Locate the cell with the specified text and output its [X, Y] center coordinate. 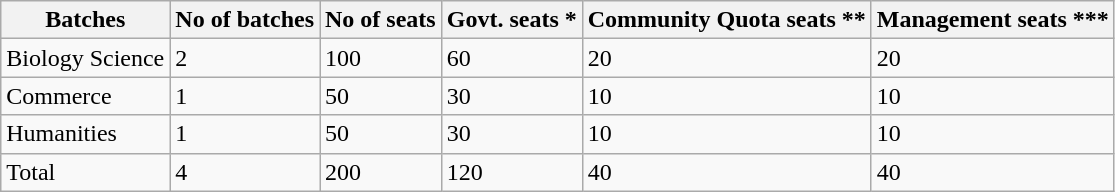
2 [245, 58]
No of seats [381, 20]
120 [512, 172]
No of batches [245, 20]
Commerce [86, 96]
Govt. seats * [512, 20]
60 [512, 58]
Management seats *** [992, 20]
Batches [86, 20]
200 [381, 172]
Biology Science [86, 58]
4 [245, 172]
Humanities [86, 134]
Total [86, 172]
100 [381, 58]
Community Quota seats ** [726, 20]
